Identify which cell holds the provided text, then report its [x, y] central coordinate. 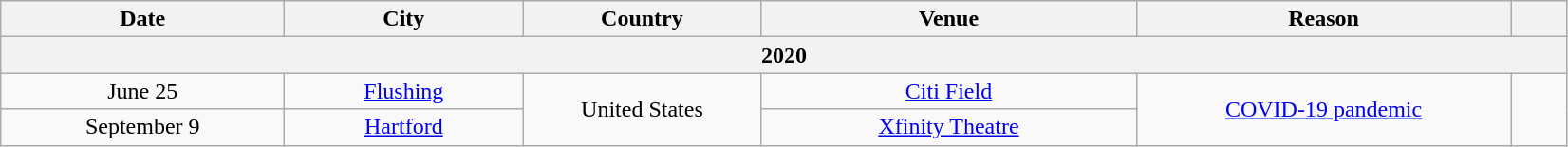
Date [142, 19]
Citi Field [949, 91]
2020 [784, 55]
Country [642, 19]
City [404, 19]
COVID-19 pandemic [1323, 109]
Flushing [404, 91]
United States [642, 109]
Reason [1323, 19]
Xfinity Theatre [949, 127]
Hartford [404, 127]
September 9 [142, 127]
Venue [949, 19]
June 25 [142, 91]
